Extract the (X, Y) coordinate from the center of the cell holding the provided text.  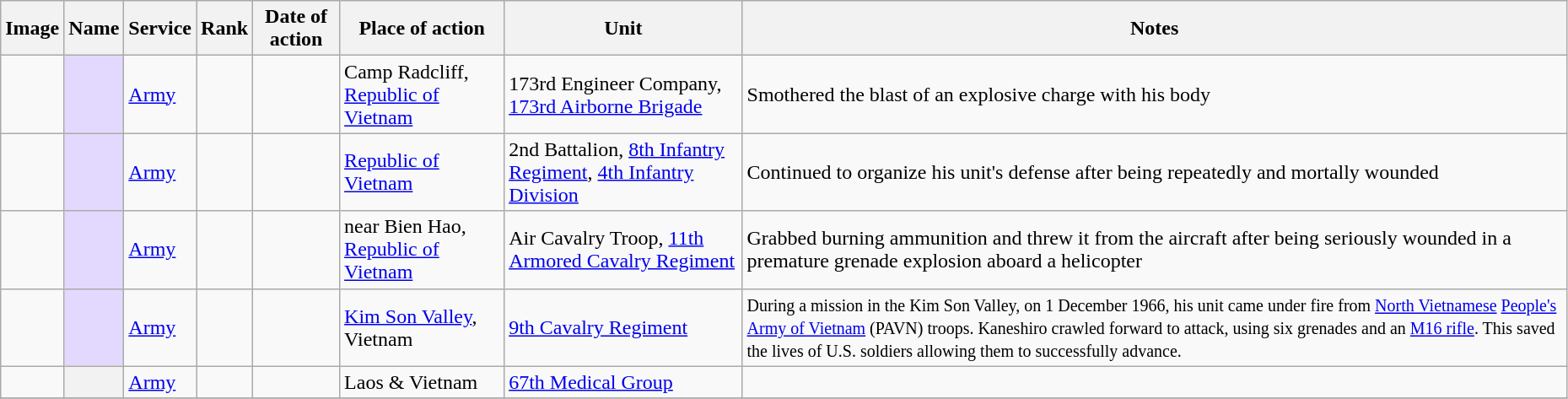
Image (32, 29)
near Bien Hao, Republic of Vietnam (422, 250)
Kim Son Valley, Vietnam (422, 327)
Laos & Vietnam (422, 382)
Place of action (422, 29)
Camp Radcliff, Republic of Vietnam (422, 94)
Smothered the blast of an explosive charge with his body (1154, 94)
2nd Battalion, 8th Infantry Regiment, 4th Infantry Division (623, 172)
Republic of Vietnam (422, 172)
Air Cavalry Troop, 11th Armored Cavalry Regiment (623, 250)
173rd Engineer Company, 173rd Airborne Brigade (623, 94)
Date of action (297, 29)
67th Medical Group (623, 382)
Service (160, 29)
Grabbed burning ammunition and threw it from the aircraft after being seriously wounded in a premature grenade explosion aboard a helicopter (1154, 250)
Rank (224, 29)
Name (94, 29)
Unit (623, 29)
Notes (1154, 29)
9th Cavalry Regiment (623, 327)
Continued to organize his unit's defense after being repeatedly and mortally wounded (1154, 172)
